Provide the [X, Y] coordinate of the cell's center where the given text is located.  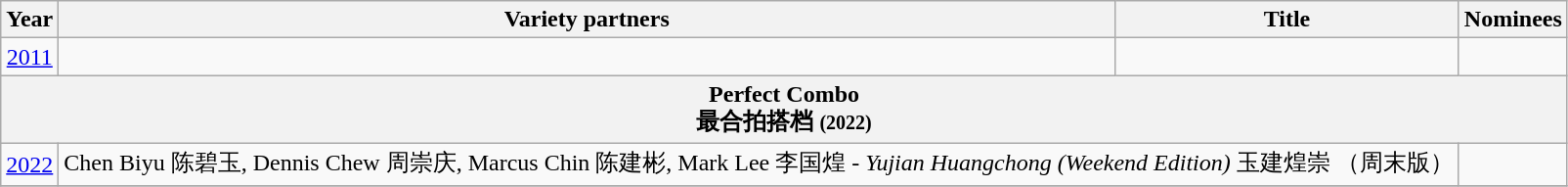
Perfect Combo 最合拍搭档 (2022) [784, 110]
Year [29, 20]
Chen Biyu 陈碧玉, Dennis Chew 周崇庆, Marcus Chin 陈建彬, Mark Lee 李国煌 - Yujian Huangchong (Weekend Edition) 玉建煌崇 （周末版） [759, 164]
2022 [29, 164]
Title [1287, 20]
Variety partners [587, 20]
Nominees [1513, 20]
2011 [29, 57]
